Scan for the cell matching the given text and deliver its (x, y) coordinate at center. 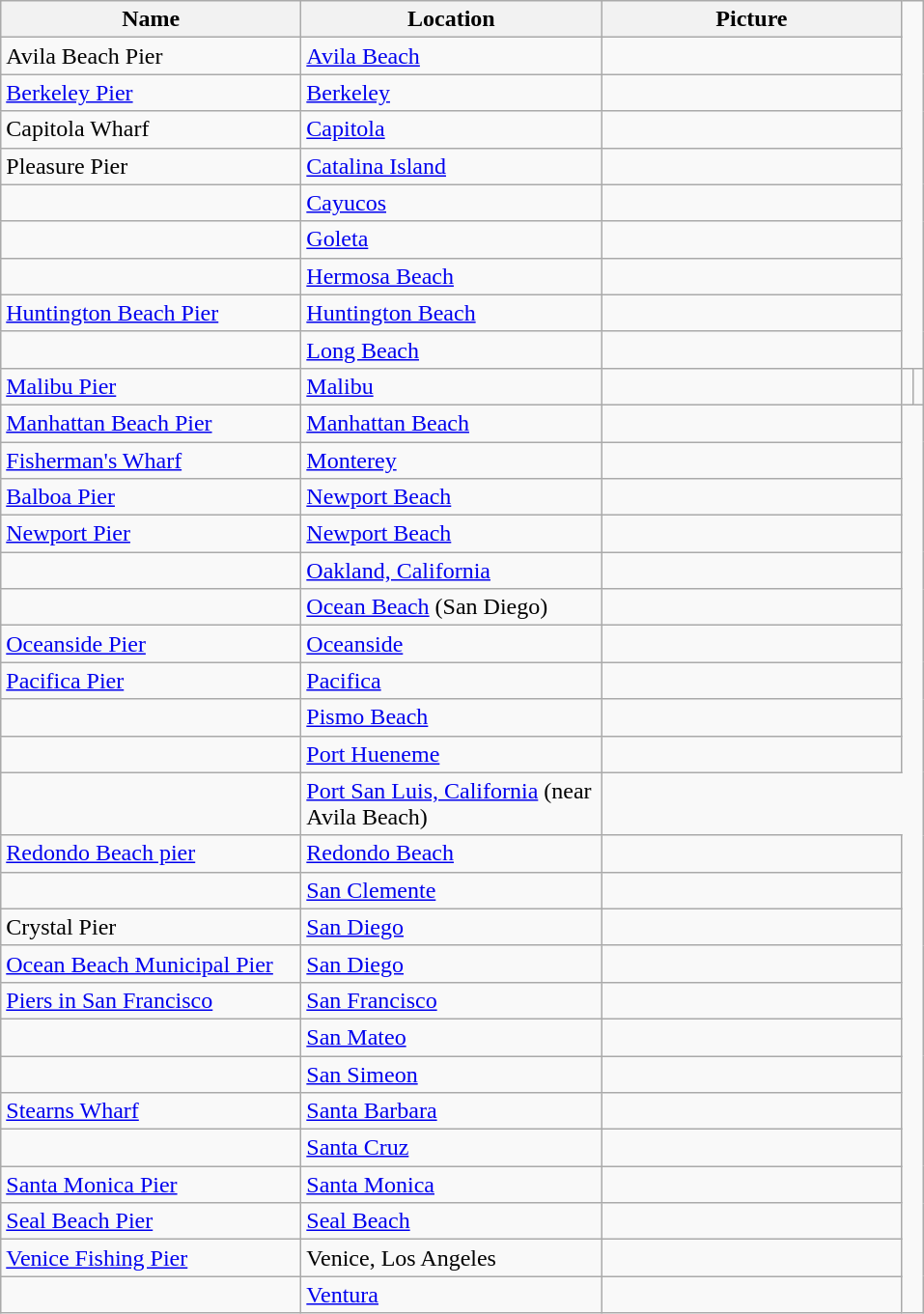
Venice, Los Angeles (452, 1258)
Goleta (452, 239)
Cayucos (452, 203)
Malibu Pier (151, 386)
San Clemente (452, 890)
Huntington Beach Pier (151, 313)
Fisherman's Wharf (151, 461)
Pleasure Pier (151, 166)
Santa Monica (452, 1185)
Location (452, 19)
Capitola Wharf (151, 129)
Avila Beach Pier (151, 56)
Name (151, 19)
Santa Monica Pier (151, 1185)
Santa Cruz (452, 1148)
San Mateo (452, 1037)
Malibu (452, 386)
Oceanside (452, 644)
Piers in San Francisco (151, 1000)
Avila Beach (452, 56)
Pacifica Pier (151, 681)
Hermosa Beach (452, 276)
San Francisco (452, 1000)
Capitola (452, 129)
Oakland, California (452, 571)
Ocean Beach (San Diego) (452, 607)
Balboa Pier (151, 497)
Port San Luis, California (near Avila Beach) (452, 803)
Seal Beach Pier (151, 1221)
Venice Fishing Pier (151, 1258)
Berkeley Pier (151, 93)
San Simeon (452, 1075)
Stearns Wharf (151, 1111)
Pismo Beach (452, 717)
Long Beach (452, 349)
Port Hueneme (452, 754)
Berkeley (452, 93)
Catalina Island (452, 166)
Santa Barbara (452, 1111)
Huntington Beach (452, 313)
Newport Pier (151, 534)
Seal Beach (452, 1221)
Ventura (452, 1295)
Oceanside Pier (151, 644)
Crystal Pier (151, 927)
Picture (751, 19)
Pacifica (452, 681)
Redondo Beach (452, 853)
Monterey (452, 461)
Manhattan Beach (452, 423)
Ocean Beach Municipal Pier (151, 964)
Manhattan Beach Pier (151, 423)
Redondo Beach pier (151, 853)
